Locate the cell with the specified text and output its (X, Y) center coordinate. 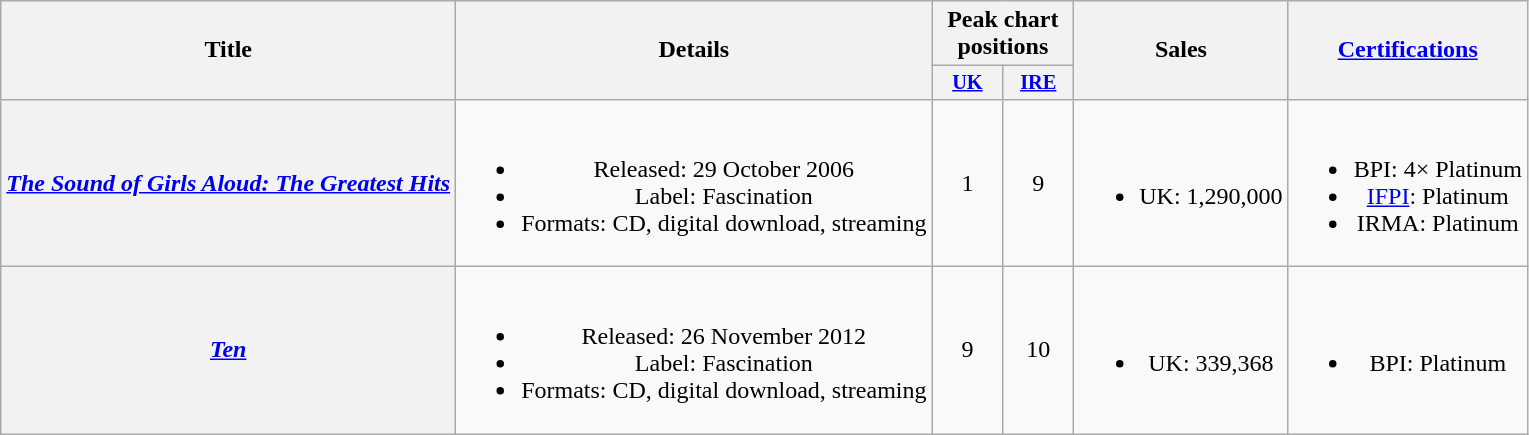
Details (694, 50)
IRE (1038, 83)
Certifications (1408, 50)
BPI: 4× PlatinumIFPI: PlatinumIRMA: Platinum (1408, 182)
Sales (1181, 50)
Ten (228, 350)
BPI: Platinum (1408, 350)
Peak chart positions (1003, 34)
1 (968, 182)
Released: 29 October 2006Label: FascinationFormats: CD, digital download, streaming (694, 182)
UK: 339,368 (1181, 350)
UK: 1,290,000 (1181, 182)
Released: 26 November 2012Label: FascinationFormats: CD, digital download, streaming (694, 350)
10 (1038, 350)
UK (968, 83)
The Sound of Girls Aloud: The Greatest Hits (228, 182)
Title (228, 50)
